Pinpoint the cell where the given text exists, returning its (X, Y) midpoint coordinate. 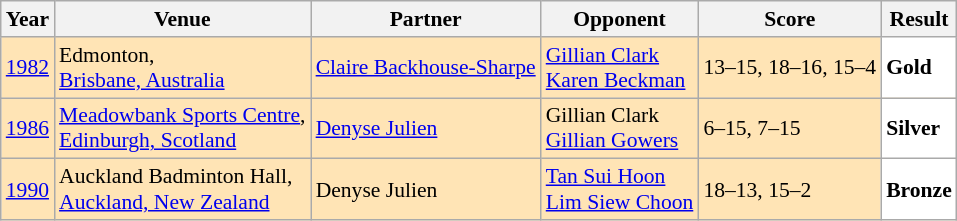
Claire Backhouse-Sharpe (426, 68)
1990 (28, 190)
Auckland Badminton Hall,Auckland, New Zealand (182, 190)
Gillian Clark Karen Beckman (620, 68)
Result (919, 19)
Gillian Clark Gillian Gowers (620, 128)
Meadowbank Sports Centre,Edinburgh, Scotland (182, 128)
Year (28, 19)
Opponent (620, 19)
Silver (919, 128)
Venue (182, 19)
Score (790, 19)
Edmonton,Brisbane, Australia (182, 68)
Tan Sui Hoon Lim Siew Choon (620, 190)
6–15, 7–15 (790, 128)
13–15, 18–16, 15–4 (790, 68)
1982 (28, 68)
1986 (28, 128)
18–13, 15–2 (790, 190)
Partner (426, 19)
Bronze (919, 190)
Gold (919, 68)
